Detect which cell encompasses the target text, then output its [X, Y] center coordinate. 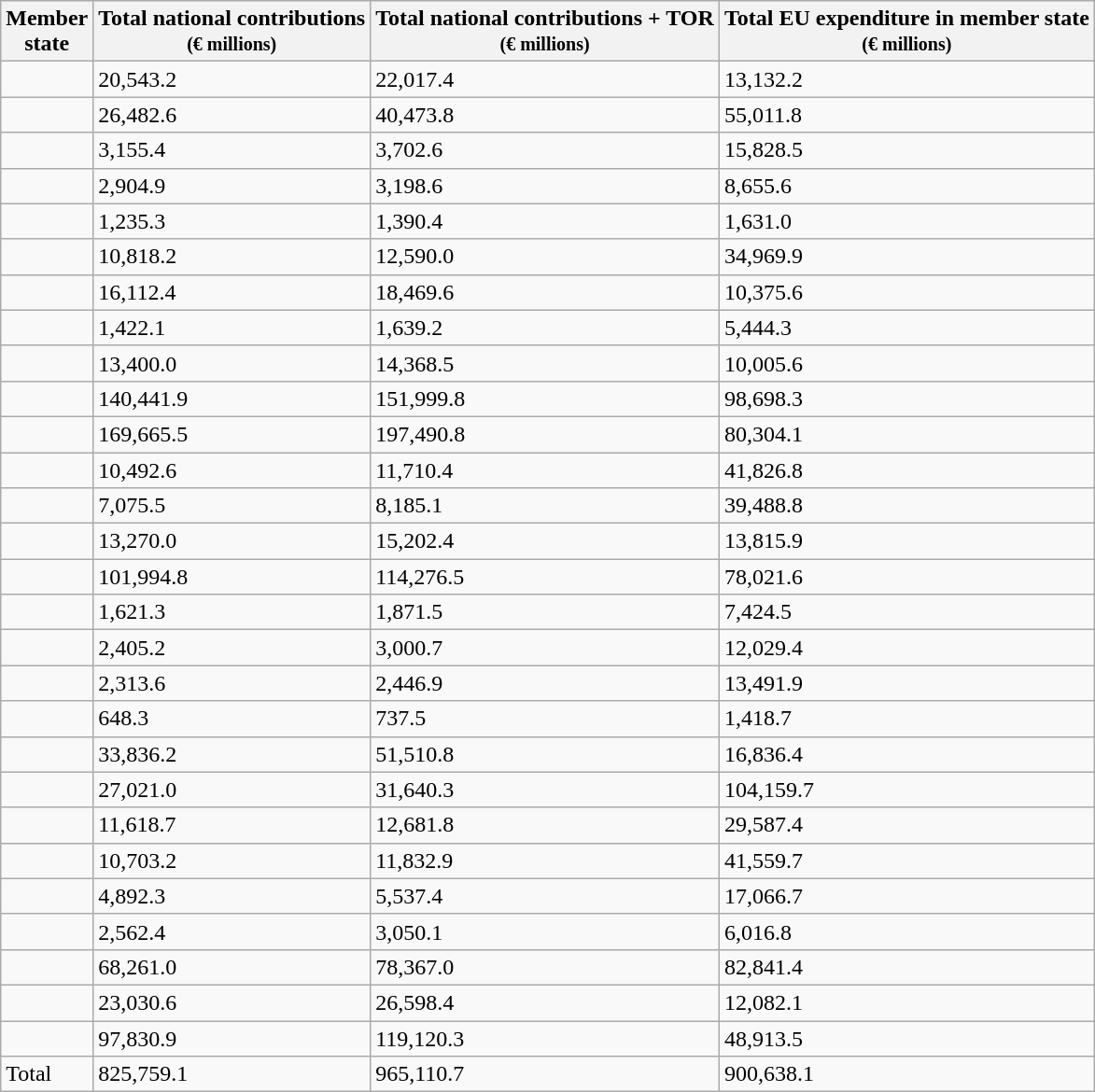
26,598.4 [545, 1002]
3,198.6 [545, 186]
22,017.4 [545, 79]
7,075.5 [232, 506]
1,631.0 [906, 221]
2,405.2 [232, 648]
1,235.3 [232, 221]
197,490.8 [545, 434]
1,418.7 [906, 719]
1,871.5 [545, 612]
737.5 [545, 719]
31,640.3 [545, 790]
5,537.4 [545, 896]
68,261.0 [232, 967]
78,021.6 [906, 577]
8,185.1 [545, 506]
169,665.5 [232, 434]
101,994.8 [232, 577]
2,562.4 [232, 931]
825,759.1 [232, 1074]
119,120.3 [545, 1039]
1,639.2 [545, 328]
6,016.8 [906, 931]
14,368.5 [545, 363]
10,005.6 [906, 363]
13,815.9 [906, 541]
8,655.6 [906, 186]
39,488.8 [906, 506]
3,050.1 [545, 931]
Total EU expenditure in member state(€ millions) [906, 32]
Total national contributions + TOR(€ millions) [545, 32]
80,304.1 [906, 434]
13,132.2 [906, 79]
11,710.4 [545, 469]
98,698.3 [906, 399]
648.3 [232, 719]
40,473.8 [545, 115]
20,543.2 [232, 79]
900,638.1 [906, 1074]
23,030.6 [232, 1002]
3,000.7 [545, 648]
2,313.6 [232, 683]
34,969.9 [906, 257]
12,029.4 [906, 648]
27,021.0 [232, 790]
Total [47, 1074]
12,082.1 [906, 1002]
10,375.6 [906, 292]
51,510.8 [545, 754]
17,066.7 [906, 896]
82,841.4 [906, 967]
15,202.4 [545, 541]
2,904.9 [232, 186]
Memberstate [47, 32]
151,999.8 [545, 399]
13,400.0 [232, 363]
114,276.5 [545, 577]
16,112.4 [232, 292]
55,011.8 [906, 115]
3,702.6 [545, 150]
1,422.1 [232, 328]
11,618.7 [232, 825]
97,830.9 [232, 1039]
10,818.2 [232, 257]
29,587.4 [906, 825]
10,492.6 [232, 469]
16,836.4 [906, 754]
18,469.6 [545, 292]
26,482.6 [232, 115]
78,367.0 [545, 967]
2,446.9 [545, 683]
104,159.7 [906, 790]
33,836.2 [232, 754]
13,270.0 [232, 541]
15,828.5 [906, 150]
965,110.7 [545, 1074]
41,826.8 [906, 469]
11,832.9 [545, 861]
13,491.9 [906, 683]
3,155.4 [232, 150]
4,892.3 [232, 896]
5,444.3 [906, 328]
1,621.3 [232, 612]
12,590.0 [545, 257]
41,559.7 [906, 861]
7,424.5 [906, 612]
12,681.8 [545, 825]
48,913.5 [906, 1039]
140,441.9 [232, 399]
Total national contributions(€ millions) [232, 32]
1,390.4 [545, 221]
10,703.2 [232, 861]
